Return the [X, Y] coordinate for the center point of the cell that contains the specified text.  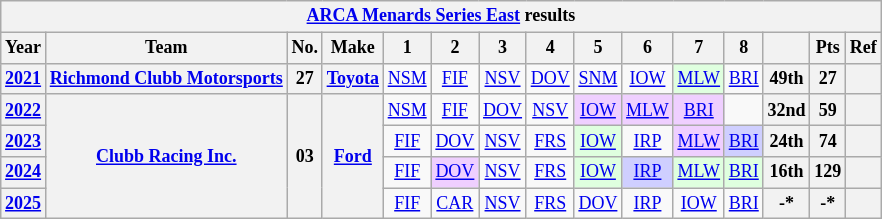
129 [828, 172]
1 [407, 48]
3 [503, 48]
Ref [863, 48]
Pts [828, 48]
2023 [24, 140]
ARCA Menards Series East results [441, 16]
Year [24, 48]
SNM [598, 78]
2021 [24, 78]
59 [828, 110]
No. [304, 48]
49th [786, 78]
16th [786, 172]
03 [304, 156]
2 [455, 48]
Team [166, 48]
Make [352, 48]
2022 [24, 110]
32nd [786, 110]
74 [828, 140]
2025 [24, 204]
8 [744, 48]
4 [550, 48]
Clubb Racing Inc. [166, 156]
24th [786, 140]
Toyota [352, 78]
5 [598, 48]
Richmond Clubb Motorsports [166, 78]
6 [648, 48]
Ford [352, 156]
CAR [455, 204]
2024 [24, 172]
7 [698, 48]
